Scan for the cell matching the given text and deliver its (X, Y) coordinate at center. 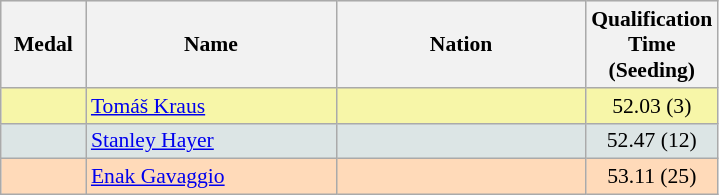
Name (211, 44)
53.11 (25) (652, 177)
Tomáš Kraus (211, 106)
Qualification Time (Seeding) (652, 44)
Medal (44, 44)
Nation (461, 44)
52.03 (3) (652, 106)
Enak Gavaggio (211, 177)
52.47 (12) (652, 141)
Stanley Hayer (211, 141)
